Find where the given text appears and provide that cell's center as [X, Y] coordinate. 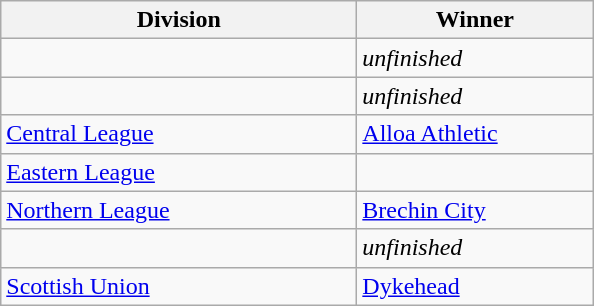
Dykehead [475, 286]
Scottish Union [179, 286]
Central League [179, 134]
Alloa Athletic [475, 134]
Brechin City [475, 210]
Winner [475, 20]
Division [179, 20]
Eastern League [179, 172]
Northern League [179, 210]
